Output the [X, Y] coordinate of the center of the cell containing the given text.  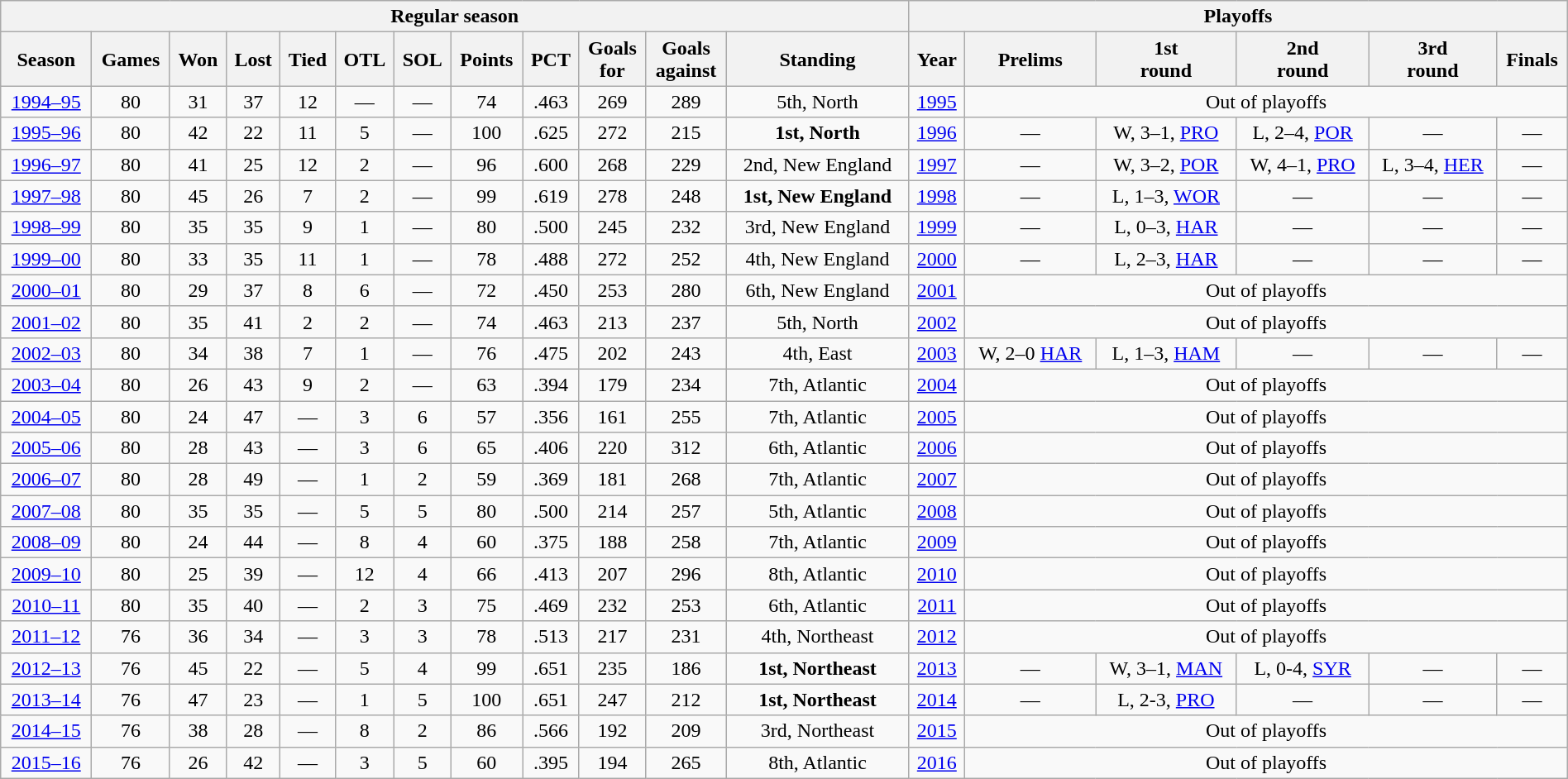
L, 2-3, PRO [1166, 700]
Season [46, 60]
248 [686, 196]
2001–02 [46, 322]
.450 [551, 290]
229 [686, 165]
L, 0-4, SYR [1303, 668]
1996 [937, 133]
1999–00 [46, 259]
237 [686, 322]
Regular season [455, 17]
Goalsagainst [686, 60]
2013–14 [46, 700]
2002 [937, 322]
.619 [551, 196]
1stround [1166, 60]
86 [486, 731]
44 [253, 542]
1st, New England [817, 196]
66 [486, 574]
L, 2–3, HAR [1166, 259]
2nd, New England [817, 165]
Playoffs [1239, 17]
W, 4–1, PRO [1303, 165]
2015–16 [46, 762]
1998 [937, 196]
186 [686, 668]
57 [486, 416]
252 [686, 259]
W, 3–1, MAN [1166, 668]
L, 1–3, WOR [1166, 196]
192 [612, 731]
255 [686, 416]
179 [612, 385]
1995–96 [46, 133]
33 [198, 259]
2003 [937, 353]
5th, Atlantic [817, 511]
245 [612, 227]
W, 3–1, PRO [1166, 133]
.469 [551, 605]
.600 [551, 165]
2001 [937, 290]
3rdround [1432, 60]
202 [612, 353]
312 [686, 448]
257 [686, 511]
278 [612, 196]
Points [486, 60]
2015 [937, 731]
2005 [937, 416]
247 [612, 700]
PCT [551, 60]
269 [612, 102]
59 [486, 480]
2012 [937, 637]
1997 [937, 165]
W, 3–2, POR [1166, 165]
.395 [551, 762]
Finals [1532, 60]
.488 [551, 259]
29 [198, 290]
209 [686, 731]
3rd, Northeast [817, 731]
220 [612, 448]
280 [686, 290]
194 [612, 762]
75 [486, 605]
96 [486, 165]
234 [686, 385]
31 [198, 102]
2014 [937, 700]
39 [253, 574]
1996–97 [46, 165]
2011 [937, 605]
36 [198, 637]
.356 [551, 416]
Year [937, 60]
2006 [937, 448]
49 [253, 480]
4th, East [817, 353]
2012–13 [46, 668]
4th, New England [817, 259]
289 [686, 102]
L, 3–4, HER [1432, 165]
2007–08 [46, 511]
2ndround [1303, 60]
2004–05 [46, 416]
.406 [551, 448]
1994–95 [46, 102]
SOL [423, 60]
188 [612, 542]
2016 [937, 762]
.566 [551, 731]
213 [612, 322]
2013 [937, 668]
2008–09 [46, 542]
40 [253, 605]
.413 [551, 574]
258 [686, 542]
161 [612, 416]
265 [686, 762]
2009 [937, 542]
2006–07 [46, 480]
2004 [937, 385]
2003–04 [46, 385]
W, 2–0 HAR [1030, 353]
72 [486, 290]
Standing [817, 60]
243 [686, 353]
207 [612, 574]
181 [612, 480]
Games [131, 60]
Prelims [1030, 60]
215 [686, 133]
2010–11 [46, 605]
L, 2–4, POR [1303, 133]
1997–98 [46, 196]
1999 [937, 227]
L, 1–3, HAM [1166, 353]
2005–06 [46, 448]
65 [486, 448]
63 [486, 385]
1998–99 [46, 227]
2007 [937, 480]
3rd, New England [817, 227]
2014–15 [46, 731]
296 [686, 574]
2008 [937, 511]
23 [253, 700]
214 [612, 511]
235 [612, 668]
6th, New England [817, 290]
.375 [551, 542]
Lost [253, 60]
2009–10 [46, 574]
1st, North [817, 133]
212 [686, 700]
.475 [551, 353]
.513 [551, 637]
.625 [551, 133]
217 [612, 637]
2000 [937, 259]
1995 [937, 102]
2010 [937, 574]
Tied [308, 60]
.369 [551, 480]
4th, Northeast [817, 637]
OTL [364, 60]
Won [198, 60]
Goalsfor [612, 60]
2011–12 [46, 637]
231 [686, 637]
L, 0–3, HAR [1166, 227]
2000–01 [46, 290]
.394 [551, 385]
2002–03 [46, 353]
